Output the (x, y) coordinate of the center of the cell containing the given text.  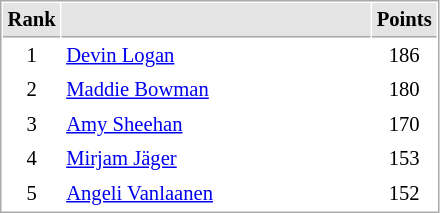
1 (32, 56)
Maddie Bowman (216, 90)
152 (404, 194)
Devin Logan (216, 56)
153 (404, 158)
186 (404, 56)
2 (32, 90)
Amy Sheehan (216, 124)
170 (404, 124)
4 (32, 158)
Mirjam Jäger (216, 158)
5 (32, 194)
180 (404, 90)
Angeli Vanlaanen (216, 194)
Rank (32, 20)
Points (404, 20)
3 (32, 124)
